Find where the given text appears and provide that cell's center as [X, Y] coordinate. 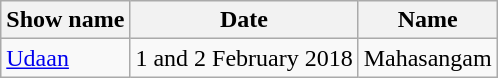
1 and 2 February 2018 [244, 58]
Mahasangam [428, 58]
Name [428, 20]
Date [244, 20]
Show name [66, 20]
Udaan [66, 58]
